Return the (x, y) coordinate for the center point of the cell that contains the specified text.  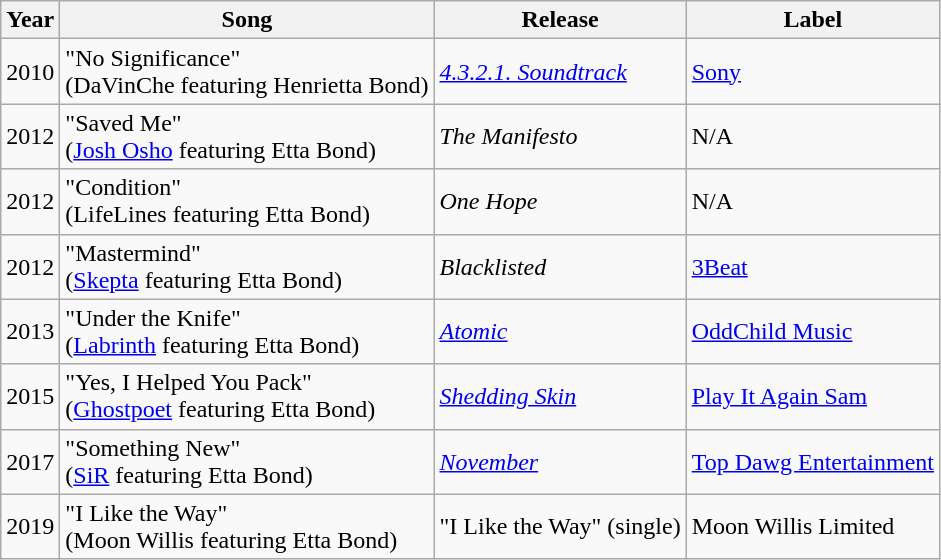
"Mastermind"(Skepta featuring Etta Bond) (247, 266)
November (560, 462)
Atomic (560, 332)
Year (30, 20)
2017 (30, 462)
Moon Willis Limited (812, 526)
"Something New"(SiR featuring Etta Bond) (247, 462)
4.3.2.1. Soundtrack (560, 72)
OddChild Music (812, 332)
Sony (812, 72)
"Yes, I Helped You Pack"(Ghostpoet featuring Etta Bond) (247, 396)
Shedding Skin (560, 396)
Top Dawg Entertainment (812, 462)
2013 (30, 332)
"No Significance"(DaVinChe featuring Henrietta Bond) (247, 72)
"Saved Me"(Josh Osho featuring Etta Bond) (247, 136)
2019 (30, 526)
"I Like the Way"(Moon Willis featuring Etta Bond) (247, 526)
Play It Again Sam (812, 396)
Blacklisted (560, 266)
2010 (30, 72)
Label (812, 20)
"Under the Knife"(Labrinth featuring Etta Bond) (247, 332)
"Condition"(LifeLines featuring Etta Bond) (247, 202)
One Hope (560, 202)
The Manifesto (560, 136)
"I Like the Way" (single) (560, 526)
Song (247, 20)
Release (560, 20)
2015 (30, 396)
3Beat (812, 266)
